Provide the (x, y) coordinate of the cell's center where the given text is located.  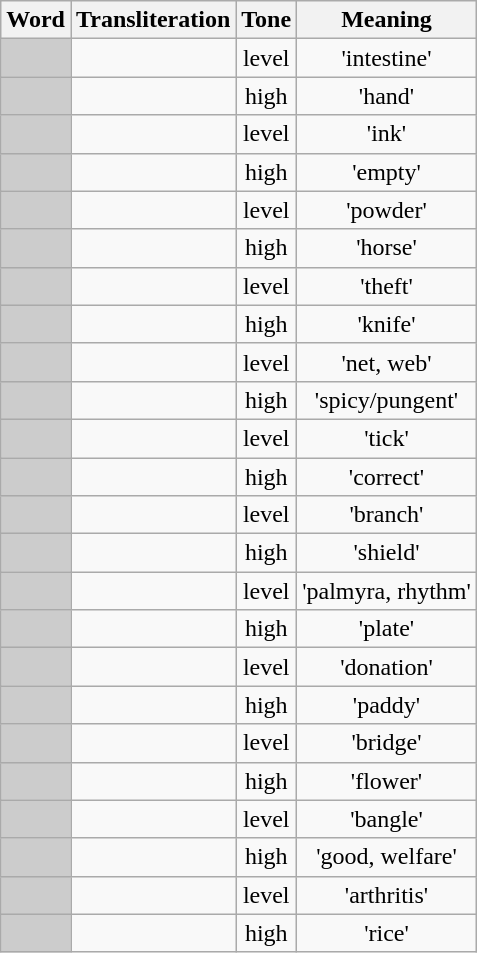
'knife' (387, 324)
'flower' (387, 781)
'paddy' (387, 705)
'donation' (387, 667)
'correct' (387, 477)
Meaning (387, 20)
'branch' (387, 515)
'empty' (387, 172)
'good, welfare' (387, 857)
'powder' (387, 210)
Transliteration (152, 20)
'bridge' (387, 743)
'plate' (387, 629)
'horse' (387, 248)
'bangle' (387, 819)
'hand' (387, 96)
'spicy/pungent' (387, 400)
'shield' (387, 553)
'theft' (387, 286)
Word (36, 20)
'palmyra, rhythm' (387, 591)
'net, web' (387, 362)
'rice' (387, 933)
'tick' (387, 438)
'arthritis' (387, 895)
Tone (266, 20)
'intestine' (387, 58)
'ink' (387, 134)
